Determine the (x, y) coordinate at the center of the cell enclosing the given text.  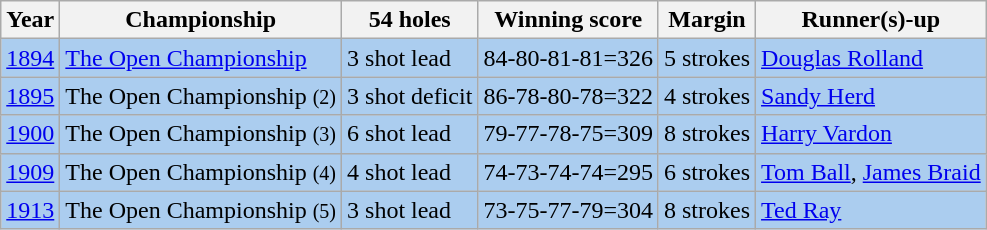
The Open Championship (4) (201, 172)
Ted Ray (872, 210)
Douglas Rolland (872, 58)
1894 (30, 58)
6 shot lead (410, 134)
The Open Championship (2) (201, 96)
Championship (201, 20)
The Open Championship (3) (201, 134)
1913 (30, 210)
4 shot lead (410, 172)
3 shot deficit (410, 96)
Winning score (568, 20)
Harry Vardon (872, 134)
73-75-77-79=304 (568, 210)
86-78-80-78=322 (568, 96)
79-77-78-75=309 (568, 134)
Margin (706, 20)
6 strokes (706, 172)
4 strokes (706, 96)
1895 (30, 96)
5 strokes (706, 58)
Runner(s)-up (872, 20)
The Open Championship (201, 58)
Sandy Herd (872, 96)
54 holes (410, 20)
84-80-81-81=326 (568, 58)
Tom Ball, James Braid (872, 172)
The Open Championship (5) (201, 210)
Year (30, 20)
1900 (30, 134)
1909 (30, 172)
74-73-74-74=295 (568, 172)
